Scan for the cell matching the given text and deliver its (X, Y) coordinate at center. 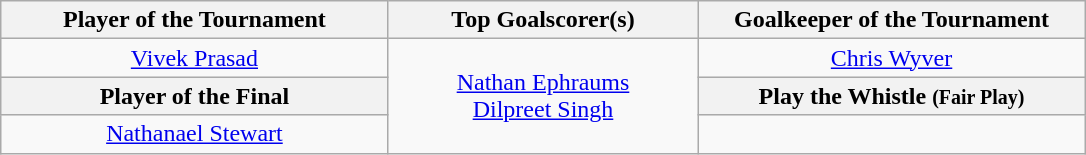
Goalkeeper of the Tournament (892, 20)
Play the Whistle (Fair Play) (892, 96)
Chris Wyver (892, 58)
Player of the Final (194, 96)
Top Goalscorer(s) (542, 20)
Vivek Prasad (194, 58)
Nathan Ephraums Dilpreet Singh (542, 96)
Nathanael Stewart (194, 134)
Player of the Tournament (194, 20)
